Extract the (x, y) coordinate from the center of the cell holding the provided text.  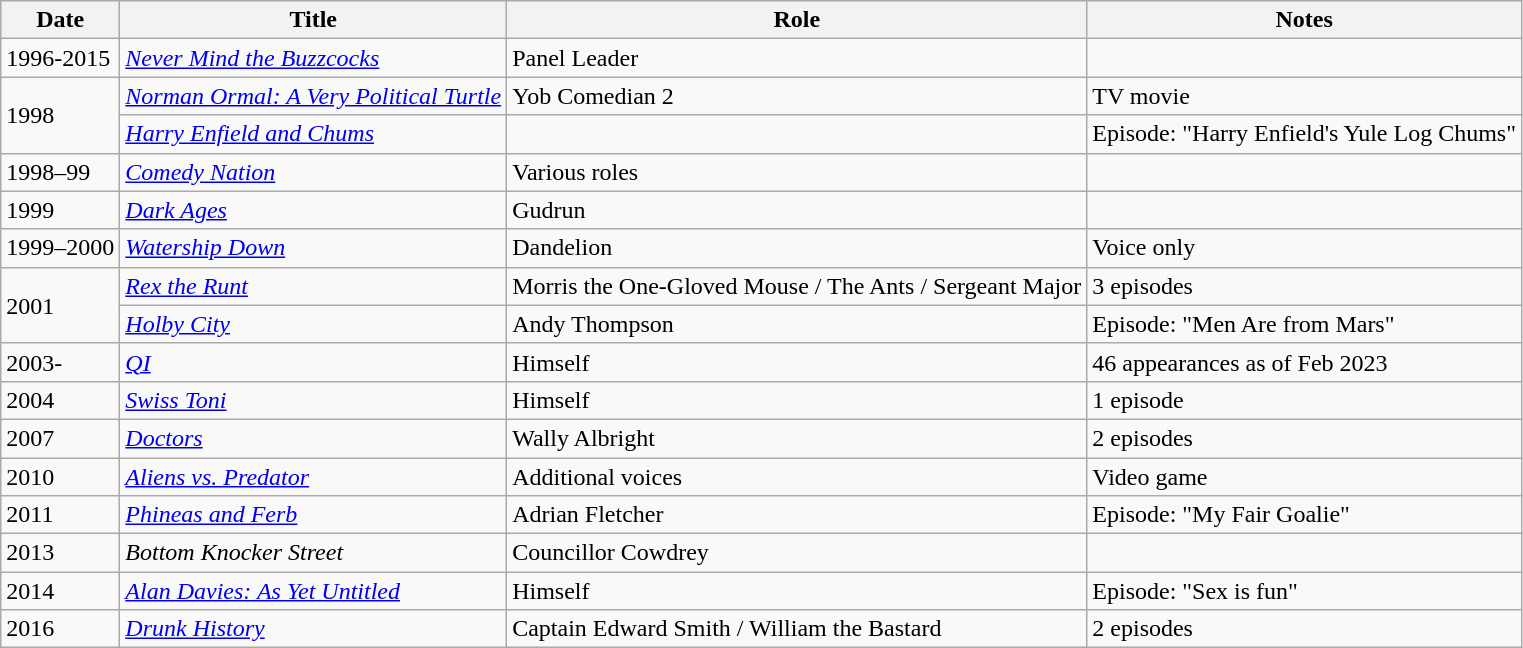
Harry Enfield and Chums (314, 134)
Doctors (314, 438)
Notes (1304, 20)
Episode: "Sex is fun" (1304, 591)
Morris the One-Gloved Mouse / The Ants / Sergeant Major (797, 286)
Title (314, 20)
Councillor Cowdrey (797, 553)
Drunk History (314, 629)
2010 (60, 477)
Voice only (1304, 248)
Alan Davies: As Yet Untitled (314, 591)
1 episode (1304, 400)
Adrian Fletcher (797, 515)
Wally Albright (797, 438)
Panel Leader (797, 58)
QI (314, 362)
Additional voices (797, 477)
2014 (60, 591)
Dark Ages (314, 210)
2003- (60, 362)
Rex the Runt (314, 286)
Episode: "My Fair Goalie" (1304, 515)
TV movie (1304, 96)
2007 (60, 438)
Yob Comedian 2 (797, 96)
Various roles (797, 172)
1998 (60, 115)
Holby City (314, 324)
1999 (60, 210)
Dandelion (797, 248)
Role (797, 20)
2004 (60, 400)
2016 (60, 629)
2001 (60, 305)
46 appearances as of Feb 2023 (1304, 362)
Episode: "Harry Enfield's Yule Log Chums" (1304, 134)
Comedy Nation (314, 172)
2013 (60, 553)
Episode: "Men Are from Mars" (1304, 324)
Andy Thompson (797, 324)
1998–99 (60, 172)
1999–2000 (60, 248)
Aliens vs. Predator (314, 477)
Never Mind the Buzzcocks (314, 58)
Swiss Toni (314, 400)
2011 (60, 515)
Captain Edward Smith / William the Bastard (797, 629)
Gudrun (797, 210)
Bottom Knocker Street (314, 553)
Norman Ormal: A Very Political Turtle (314, 96)
3 episodes (1304, 286)
Date (60, 20)
Watership Down (314, 248)
1996-2015 (60, 58)
Video game (1304, 477)
Phineas and Ferb (314, 515)
